Return [X, Y] of the center of cell containing provided text 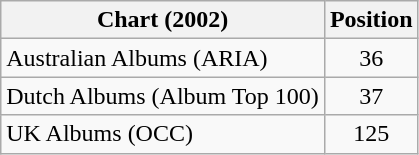
UK Albums (OCC) [163, 134]
Dutch Albums (Album Top 100) [163, 96]
Australian Albums (ARIA) [163, 58]
125 [371, 134]
36 [371, 58]
37 [371, 96]
Chart (2002) [163, 20]
Position [371, 20]
